Find where the given text appears and provide that cell's center as (X, Y) coordinate. 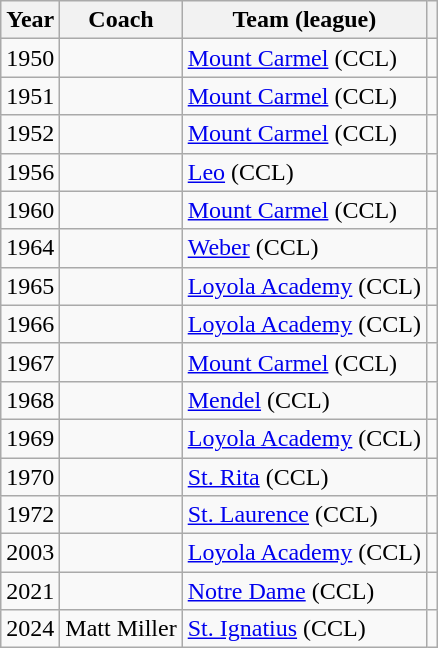
2003 (30, 553)
Mendel (CCL) (304, 400)
1952 (30, 134)
Coach (121, 20)
1960 (30, 210)
Leo (CCL) (304, 172)
St. Ignatius (CCL) (304, 629)
St. Rita (CCL) (304, 477)
1965 (30, 286)
Matt Miller (121, 629)
1966 (30, 324)
1950 (30, 58)
1969 (30, 438)
2021 (30, 591)
1968 (30, 400)
2024 (30, 629)
Team (league) (304, 20)
St. Laurence (CCL) (304, 515)
1964 (30, 248)
Year (30, 20)
1972 (30, 515)
1956 (30, 172)
1951 (30, 96)
1970 (30, 477)
Weber (CCL) (304, 248)
1967 (30, 362)
Notre Dame (CCL) (304, 591)
